Output the (x, y) coordinate of the center of the cell containing the given text.  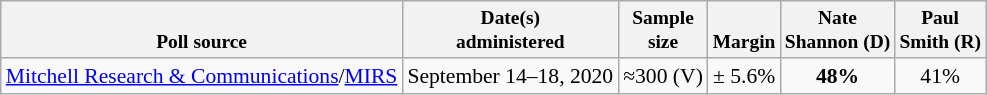
± 5.6% (744, 76)
NateShannon (D) (838, 30)
Poll source (202, 30)
Date(s)administered (510, 30)
≈300 (V) (663, 76)
PaulSmith (R) (940, 30)
Mitchell Research & Communications/MIRS (202, 76)
Margin (744, 30)
41% (940, 76)
Samplesize (663, 30)
September 14–18, 2020 (510, 76)
48% (838, 76)
